Determine the (X, Y) coordinate at the center of the cell enclosing the given text.  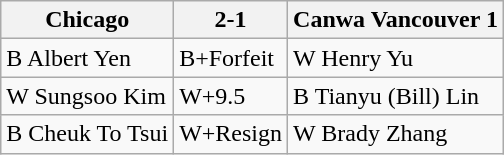
W Brady Zhang (396, 134)
W Sungsoo Kim (88, 96)
2-1 (231, 20)
W+Resign (231, 134)
B Cheuk To Tsui (88, 134)
B Tianyu (Bill) Lin (396, 96)
Chicago (88, 20)
Canwa Vancouver 1 (396, 20)
B Albert Yen (88, 58)
W+9.5 (231, 96)
W Henry Yu (396, 58)
B+Forfeit (231, 58)
